From the cell containing the given text, extract its center point as (x, y) coordinate. 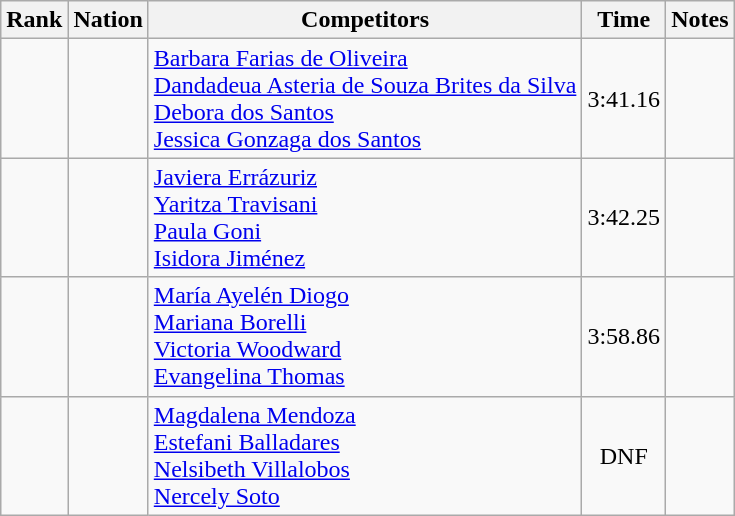
Notes (700, 20)
Javiera ErrázurizYaritza TravisaniPaula GoniIsidora Jiménez (365, 218)
Barbara Farias de OliveiraDandadeua Asteria de Souza Brites da SilvaDebora dos SantosJessica Gonzaga dos Santos (365, 98)
María Ayelén DiogoMariana BorelliVictoria WoodwardEvangelina Thomas (365, 336)
Competitors (365, 20)
Time (624, 20)
3:42.25 (624, 218)
3:58.86 (624, 336)
3:41.16 (624, 98)
Magdalena MendozaEstefani BalladaresNelsibeth VillalobosNercely Soto (365, 456)
DNF (624, 456)
Rank (34, 20)
Nation (108, 20)
